Return the (X, Y) coordinate for the center point of the cell that contains the specified text.  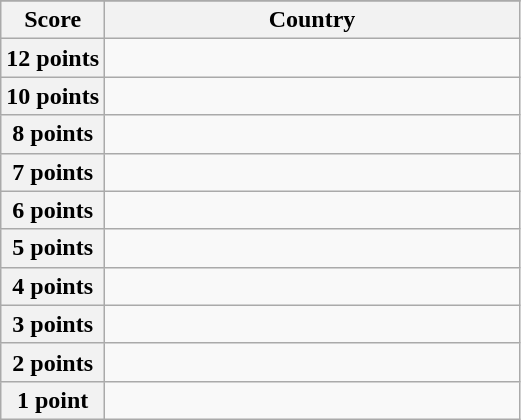
5 points (53, 248)
6 points (53, 210)
7 points (53, 172)
12 points (53, 58)
10 points (53, 96)
2 points (53, 362)
4 points (53, 286)
1 point (53, 400)
Score (53, 20)
3 points (53, 324)
Country (312, 20)
8 points (53, 134)
